Return (x, y) of the center of cell containing provided text 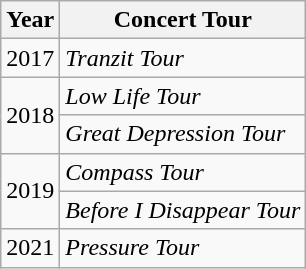
Concert Tour (183, 20)
2021 (30, 248)
Great Depression Tour (183, 134)
Before I Disappear Tour (183, 210)
2019 (30, 191)
2018 (30, 115)
Compass Tour (183, 172)
Low Life Tour (183, 96)
2017 (30, 58)
Pressure Tour (183, 248)
Tranzit Tour (183, 58)
Year (30, 20)
